Find where the given text appears and provide that cell's center as (X, Y) coordinate. 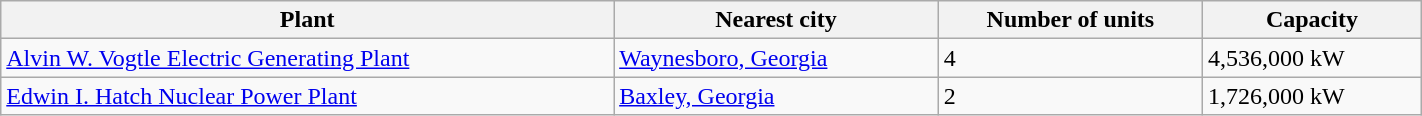
Edwin I. Hatch Nuclear Power Plant (308, 96)
4 (1070, 58)
Capacity (1312, 20)
Baxley, Georgia (776, 96)
2 (1070, 96)
Waynesboro, Georgia (776, 58)
Number of units (1070, 20)
Alvin W. Vogtle Electric Generating Plant (308, 58)
1,726,000 kW (1312, 96)
Nearest city (776, 20)
4,536,000 kW (1312, 58)
Plant (308, 20)
